Pinpoint the cell where the given text exists, returning its [x, y] midpoint coordinate. 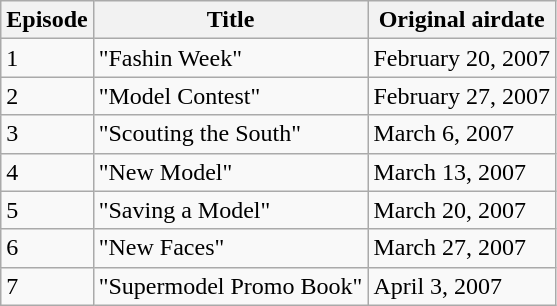
Title [230, 20]
"Supermodel Promo Book" [230, 286]
Original airdate [462, 20]
February 27, 2007 [462, 96]
7 [47, 286]
6 [47, 248]
1 [47, 58]
3 [47, 134]
"Scouting the South" [230, 134]
"Saving a Model" [230, 210]
5 [47, 210]
March 20, 2007 [462, 210]
"Fashin Week" [230, 58]
4 [47, 172]
Episode [47, 20]
2 [47, 96]
March 27, 2007 [462, 248]
April 3, 2007 [462, 286]
"Model Contest" [230, 96]
March 6, 2007 [462, 134]
February 20, 2007 [462, 58]
"New Faces" [230, 248]
March 13, 2007 [462, 172]
"New Model" [230, 172]
